From the cell containing the given text, extract its center point as [x, y] coordinate. 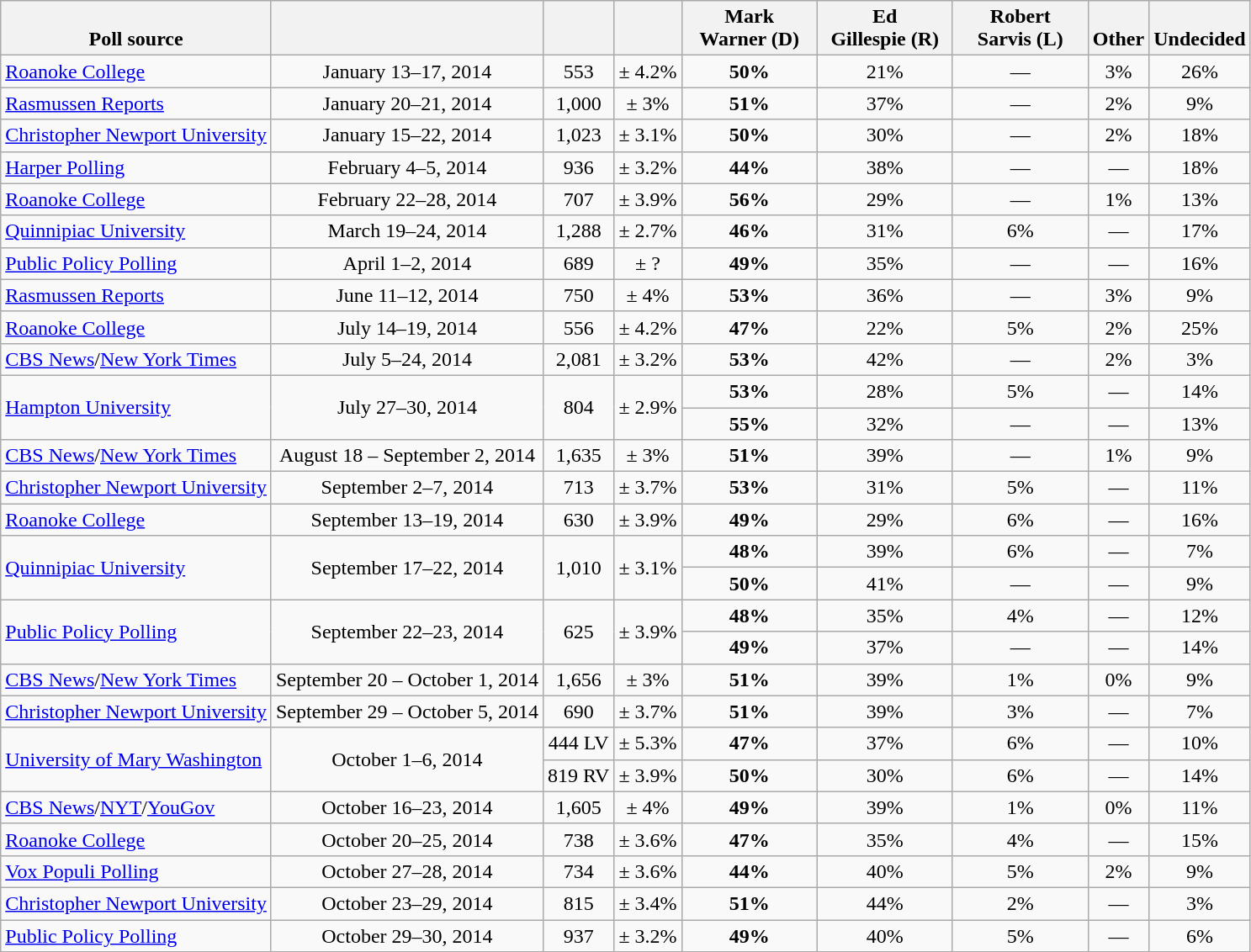
36% [885, 295]
1,288 [578, 231]
55% [749, 423]
28% [885, 391]
1,605 [578, 807]
46% [749, 231]
38% [885, 167]
August 18 – September 2, 2014 [407, 456]
804 [578, 407]
444 LV [578, 743]
689 [578, 263]
October 1–6, 2014 [407, 759]
RobertSarvis (L) [1020, 29]
MarkWarner (D) [749, 29]
630 [578, 520]
July 27–30, 2014 [407, 407]
October 23–29, 2014 [407, 903]
734 [578, 871]
815 [578, 903]
1,656 [578, 680]
1,635 [578, 456]
September 2–7, 2014 [407, 488]
October 27–28, 2014 [407, 871]
July 5–24, 2014 [407, 359]
Other [1118, 29]
12% [1200, 616]
17% [1200, 231]
September 17–22, 2014 [407, 568]
22% [885, 327]
Undecided [1200, 29]
26% [1200, 71]
Vox Populi Polling [136, 871]
937 [578, 936]
± 3.4% [648, 903]
October 20–25, 2014 [407, 839]
553 [578, 71]
936 [578, 167]
738 [578, 839]
Poll source [136, 29]
September 13–19, 2014 [407, 520]
University of Mary Washington [136, 759]
713 [578, 488]
April 1–2, 2014 [407, 263]
EdGillespie (R) [885, 29]
21% [885, 71]
1,010 [578, 568]
February 4–5, 2014 [407, 167]
819 RV [578, 775]
January 15–22, 2014 [407, 135]
1,023 [578, 135]
25% [1200, 327]
556 [578, 327]
January 13–17, 2014 [407, 71]
Hampton University [136, 407]
February 22–28, 2014 [407, 199]
October 29–30, 2014 [407, 936]
January 20–21, 2014 [407, 103]
56% [749, 199]
41% [885, 584]
1,000 [578, 103]
42% [885, 359]
± ? [648, 263]
September 20 – October 1, 2014 [407, 680]
625 [578, 632]
690 [578, 711]
Harper Polling [136, 167]
September 22–23, 2014 [407, 632]
707 [578, 199]
March 19–24, 2014 [407, 231]
September 29 – October 5, 2014 [407, 711]
32% [885, 423]
± 5.3% [648, 743]
750 [578, 295]
± 2.9% [648, 407]
CBS News/NYT/YouGov [136, 807]
July 14–19, 2014 [407, 327]
June 11–12, 2014 [407, 295]
15% [1200, 839]
± 2.7% [648, 231]
October 16–23, 2014 [407, 807]
2,081 [578, 359]
10% [1200, 743]
